Output the [x, y] coordinate of the center of the cell containing the given text.  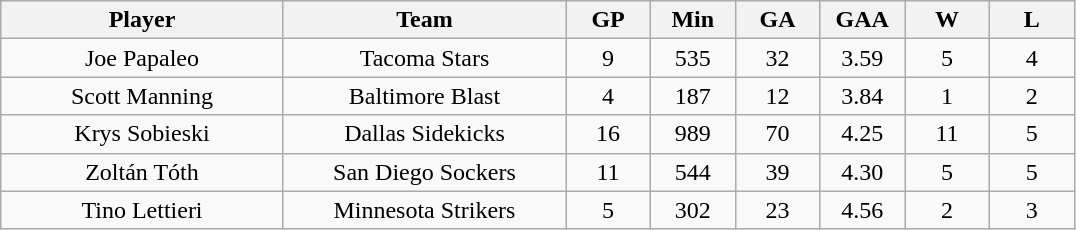
12 [778, 96]
Baltimore Blast [424, 96]
Player [142, 20]
1 [948, 96]
Min [692, 20]
Tacoma Stars [424, 58]
32 [778, 58]
Scott Manning [142, 96]
70 [778, 134]
23 [778, 210]
Team [424, 20]
544 [692, 172]
Minnesota Strikers [424, 210]
302 [692, 210]
GP [608, 20]
GAA [862, 20]
3.59 [862, 58]
Dallas Sidekicks [424, 134]
3.84 [862, 96]
Joe Papaleo [142, 58]
San Diego Sockers [424, 172]
Zoltán Tóth [142, 172]
Tino Lettieri [142, 210]
187 [692, 96]
9 [608, 58]
39 [778, 172]
W [948, 20]
4.56 [862, 210]
535 [692, 58]
3 [1032, 210]
4.25 [862, 134]
GA [778, 20]
989 [692, 134]
L [1032, 20]
4.30 [862, 172]
Krys Sobieski [142, 134]
16 [608, 134]
